Capture the cell that displays the provided text and extract its [X, Y] central coordinate. 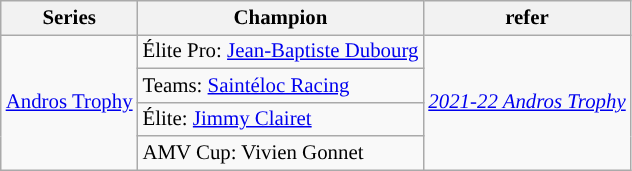
2021-22 Andros Trophy [526, 102]
Teams: Saintéloc Racing [281, 85]
Élite: Jimmy Clairet [281, 119]
AMV Cup: Vivien Gonnet [281, 153]
Series [70, 18]
Champion [281, 18]
refer [526, 18]
Andros Trophy [70, 102]
Élite Pro: Jean-Baptiste Dubourg [281, 51]
